For the text-containing cell, return its midpoint in [X, Y] coordinate format. 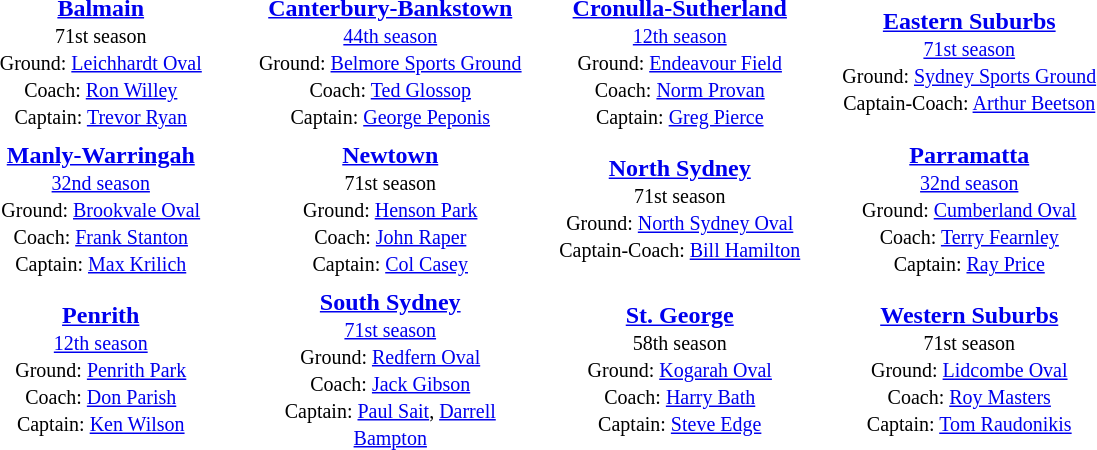
North Sydney71st seasonGround: North Sydney Oval Captain-Coach: Bill Hamilton [679, 209]
Newtown71st seasonGround: Henson Park Coach: John RaperCaptain: Col Casey [390, 209]
